For the text-containing cell, return its midpoint in (X, Y) coordinate format. 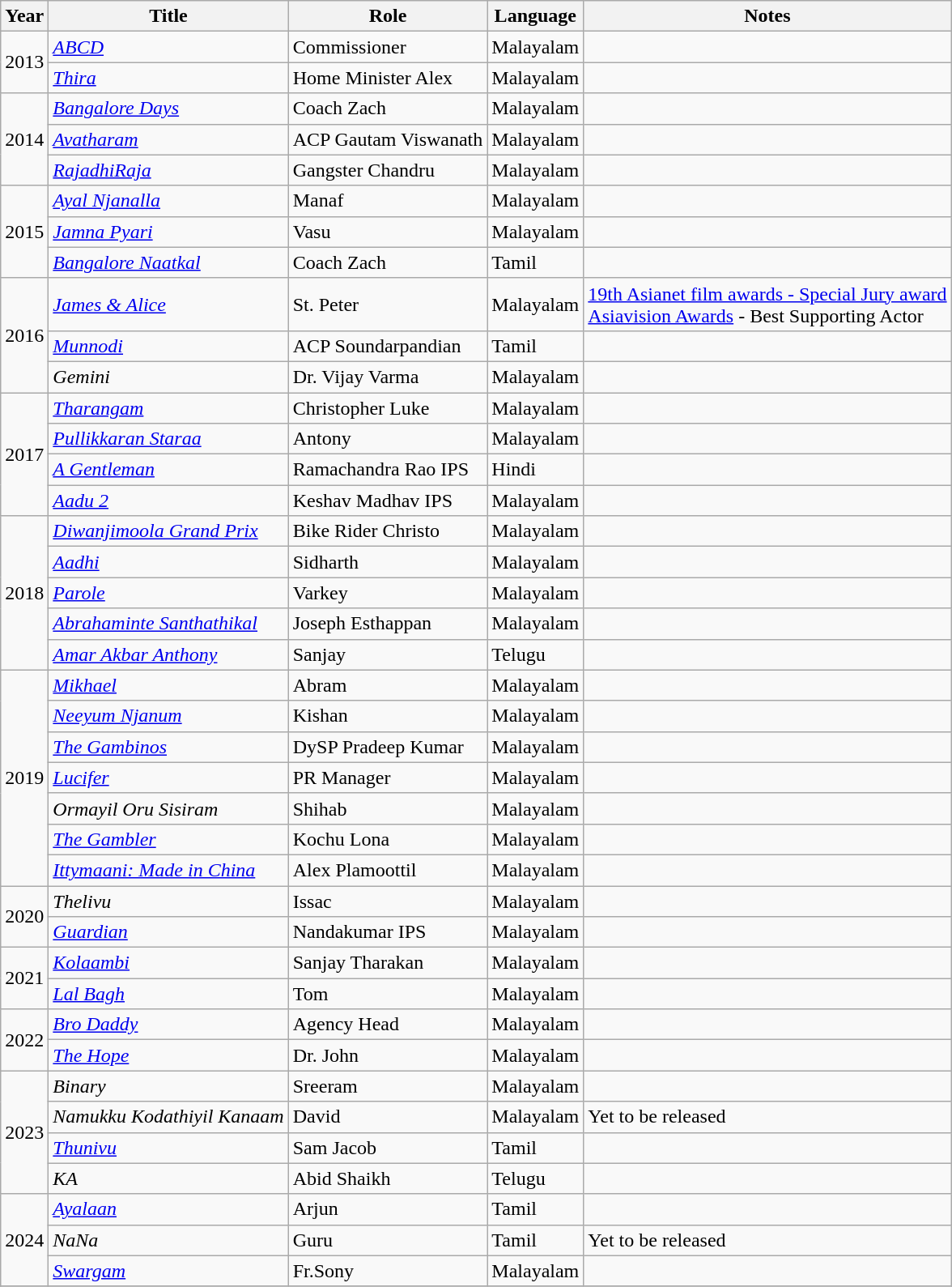
Sanjay Tharakan (388, 963)
Gangster Chandru (388, 170)
2021 (24, 978)
Ittymaani: Made in China (168, 870)
Thunivu (168, 1148)
Arjun (388, 1209)
2016 (24, 335)
Namukku Kodathiyil Kanaam (168, 1117)
Abrahaminte Santhathikal (168, 624)
Ayal Njanalla (168, 201)
Language (536, 16)
Title (168, 16)
NaNa (168, 1240)
2019 (24, 778)
Joseph Esthappan (388, 624)
Pullikkaran Staraa (168, 439)
The Gambinos (168, 747)
Year (24, 16)
2013 (24, 62)
Sreeram (388, 1086)
Parole (168, 593)
2024 (24, 1240)
DySP Pradeep Kumar (388, 747)
Tom (388, 994)
Varkey (388, 593)
Hindi (536, 470)
A Gentleman (168, 470)
2014 (24, 139)
Dr. John (388, 1055)
Tharangam (168, 407)
Manaf (388, 201)
RajadhiRaja (168, 170)
Lucifer (168, 778)
Aadu 2 (168, 501)
19th Asianet film awards - Special Jury awardAsiavision Awards - Best Supporting Actor (767, 305)
Thelivu (168, 901)
Kochu Lona (388, 839)
Home Minister Alex (388, 78)
ACP Gautam Viswanath (388, 139)
The Hope (168, 1055)
2015 (24, 232)
Christopher Luke (388, 407)
Bike Rider Christo (388, 531)
St. Peter (388, 305)
Fr.Sony (388, 1271)
The Gambler (168, 839)
Dr. Vijay Varma (388, 377)
2020 (24, 917)
Vasu (388, 232)
Mikhael (168, 685)
2023 (24, 1132)
Ramachandra Rao IPS (388, 470)
Neeyum Njanum (168, 716)
Guardian (168, 932)
Alex Plamoottil (388, 870)
Notes (767, 16)
Avatharam (168, 139)
Role (388, 16)
Guru (388, 1240)
Diwanjimoola Grand Prix (168, 531)
Kishan (388, 716)
Binary (168, 1086)
KA (168, 1178)
Jamna Pyari (168, 232)
James & Alice (168, 305)
Amar Akbar Anthony (168, 654)
Issac (388, 901)
Agency Head (388, 1025)
David (388, 1117)
Antony (388, 439)
Nandakumar IPS (388, 932)
Keshav Madhav IPS (388, 501)
ABCD (168, 47)
Ayalaan (168, 1209)
Sidharth (388, 562)
Abid Shaikh (388, 1178)
Bangalore Naatkal (168, 262)
Abram (388, 685)
Thira (168, 78)
Bro Daddy (168, 1025)
Gemini (168, 377)
Ormayil Oru Sisiram (168, 808)
Kolaambi (168, 963)
Swargam (168, 1271)
Shihab (388, 808)
Bangalore Days (168, 109)
2022 (24, 1040)
ACP Soundarpandian (388, 346)
Sanjay (388, 654)
Sam Jacob (388, 1148)
2018 (24, 593)
PR Manager (388, 778)
2017 (24, 454)
Lal Bagh (168, 994)
Aadhi (168, 562)
Munnodi (168, 346)
Commissioner (388, 47)
